Determine the (X, Y) coordinate at the center of the cell enclosing the given text.  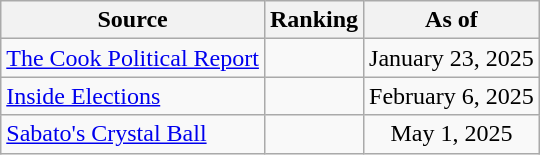
January 23, 2025 (452, 58)
Inside Elections (133, 96)
The Cook Political Report (133, 58)
Ranking (314, 20)
As of (452, 20)
Sabato's Crystal Ball (133, 134)
May 1, 2025 (452, 134)
February 6, 2025 (452, 96)
Source (133, 20)
